Output the [x, y] coordinate of the center of the cell containing the given text.  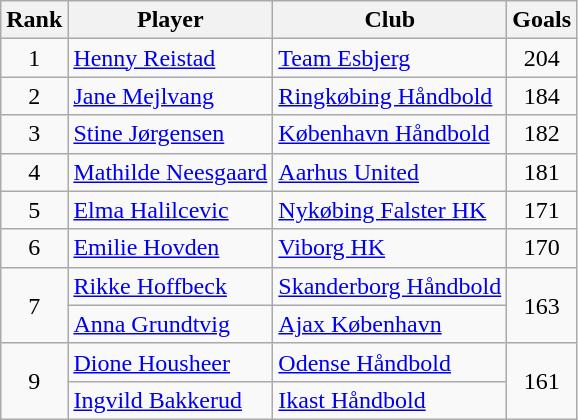
1 [34, 58]
Skanderborg Håndbold [390, 286]
182 [542, 134]
Ikast Håndbold [390, 400]
Emilie Hovden [170, 248]
3 [34, 134]
Rank [34, 20]
204 [542, 58]
Henny Reistad [170, 58]
Ingvild Bakkerud [170, 400]
København Håndbold [390, 134]
Mathilde Neesgaard [170, 172]
184 [542, 96]
Jane Mejlvang [170, 96]
5 [34, 210]
Player [170, 20]
170 [542, 248]
163 [542, 305]
Viborg HK [390, 248]
Goals [542, 20]
2 [34, 96]
Stine Jørgensen [170, 134]
Ringkøbing Håndbold [390, 96]
6 [34, 248]
Elma Halilcevic [170, 210]
Odense Håndbold [390, 362]
4 [34, 172]
7 [34, 305]
161 [542, 381]
171 [542, 210]
Rikke Hoffbeck [170, 286]
181 [542, 172]
Nykøbing Falster HK [390, 210]
Dione Housheer [170, 362]
Team Esbjerg [390, 58]
Club [390, 20]
Ajax København [390, 324]
Aarhus United [390, 172]
Anna Grundtvig [170, 324]
9 [34, 381]
